Return [x, y] of the center of cell containing provided text 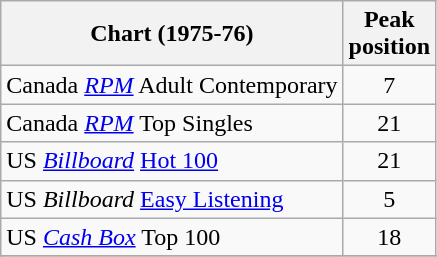
Chart (1975-76) [172, 34]
US Cash Box Top 100 [172, 237]
Canada RPM Adult Contemporary [172, 85]
Canada RPM Top Singles [172, 123]
Peakposition [389, 34]
5 [389, 199]
US Billboard Easy Listening [172, 199]
18 [389, 237]
7 [389, 85]
US Billboard Hot 100 [172, 161]
